Provide the [X, Y] coordinate of the cell's center where the given text is located.  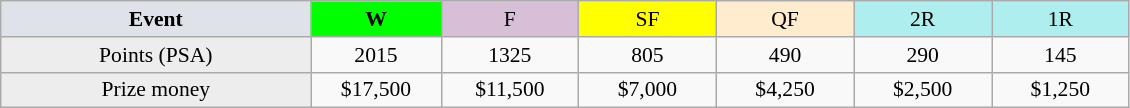
490 [785, 55]
SF [648, 19]
Points (PSA) [156, 55]
1R [1061, 19]
QF [785, 19]
$2,500 [923, 90]
$1,250 [1061, 90]
290 [923, 55]
$11,500 [510, 90]
$4,250 [785, 90]
Prize money [156, 90]
2015 [376, 55]
$7,000 [648, 90]
1325 [510, 55]
F [510, 19]
W [376, 19]
Event [156, 19]
145 [1061, 55]
805 [648, 55]
2R [923, 19]
$17,500 [376, 90]
